Scan for the cell matching the given text and deliver its (X, Y) coordinate at center. 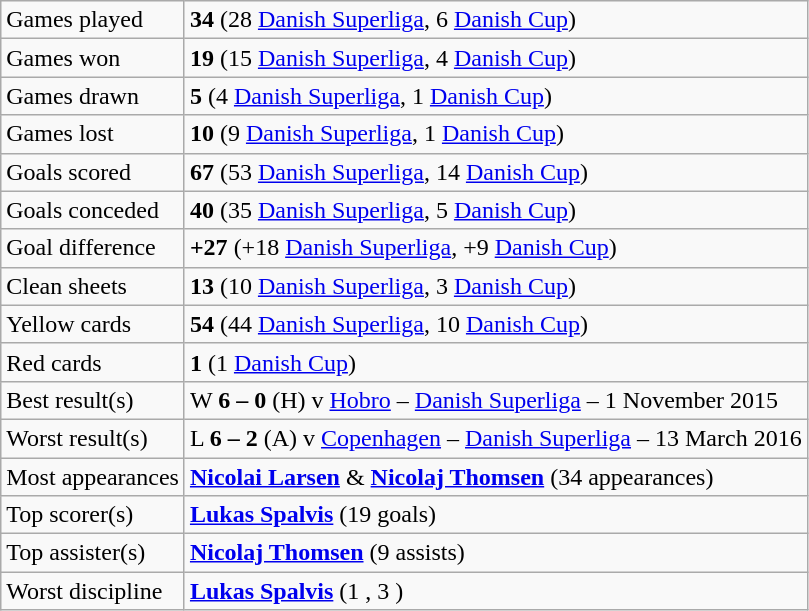
Lukas Spalvis (19 goals) (496, 515)
L 6 – 2 (A) v Copenhagen – Danish Superliga – 13 March 2016 (496, 438)
40 (35 Danish Superliga, 5 Danish Cup) (496, 210)
Goals scored (93, 172)
Games lost (93, 134)
5 (4 Danish Superliga, 1 Danish Cup) (496, 96)
Games drawn (93, 96)
Goal difference (93, 248)
10 (9 Danish Superliga, 1 Danish Cup) (496, 134)
Goals conceded (93, 210)
Clean sheets (93, 286)
Nicolai Larsen & Nicolaj Thomsen (34 appearances) (496, 477)
Lukas Spalvis (1 , 3 ) (496, 591)
Most appearances (93, 477)
Best result(s) (93, 400)
1 (1 Danish Cup) (496, 362)
Top assister(s) (93, 553)
67 (53 Danish Superliga, 14 Danish Cup) (496, 172)
Red cards (93, 362)
Nicolaj Thomsen (9 assists) (496, 553)
Worst result(s) (93, 438)
54 (44 Danish Superliga, 10 Danish Cup) (496, 324)
13 (10 Danish Superliga, 3 Danish Cup) (496, 286)
Yellow cards (93, 324)
Worst discipline (93, 591)
19 (15 Danish Superliga, 4 Danish Cup) (496, 58)
W 6 – 0 (H) v Hobro – Danish Superliga – 1 November 2015 (496, 400)
34 (28 Danish Superliga, 6 Danish Cup) (496, 20)
Top scorer(s) (93, 515)
Games played (93, 20)
Games won (93, 58)
+27 (+18 Danish Superliga, +9 Danish Cup) (496, 248)
